Find where the given text appears and provide that cell's center as (x, y) coordinate. 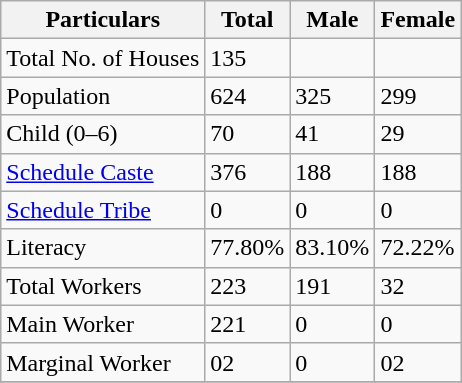
Particulars (103, 20)
Marginal Worker (103, 362)
Schedule Caste (103, 172)
Total Workers (103, 286)
376 (248, 172)
Total (248, 20)
72.22% (418, 248)
325 (332, 96)
Literacy (103, 248)
299 (418, 96)
Main Worker (103, 324)
83.10% (332, 248)
29 (418, 134)
70 (248, 134)
191 (332, 286)
223 (248, 286)
624 (248, 96)
Population (103, 96)
Male (332, 20)
Child (0–6) (103, 134)
Female (418, 20)
41 (332, 134)
32 (418, 286)
135 (248, 58)
221 (248, 324)
Total No. of Houses (103, 58)
Schedule Tribe (103, 210)
77.80% (248, 248)
